Return the [X, Y] coordinate for the center point of the cell that contains the specified text.  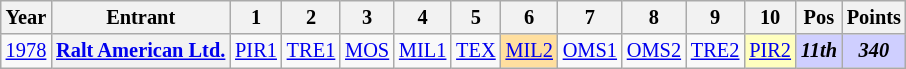
OMS2 [654, 51]
Points [874, 17]
340 [874, 51]
11th [819, 51]
1 [256, 17]
3 [367, 17]
8 [654, 17]
TEX [476, 51]
Ralt American Ltd. [140, 51]
4 [422, 17]
TRE1 [311, 51]
Year [26, 17]
6 [530, 17]
2 [311, 17]
Entrant [140, 17]
10 [770, 17]
OMS1 [590, 51]
TRE2 [715, 51]
7 [590, 17]
MIL1 [422, 51]
Pos [819, 17]
MIL2 [530, 51]
5 [476, 17]
PIR1 [256, 51]
MOS [367, 51]
9 [715, 17]
1978 [26, 51]
PIR2 [770, 51]
